Capture the cell that displays the provided text and extract its (X, Y) central coordinate. 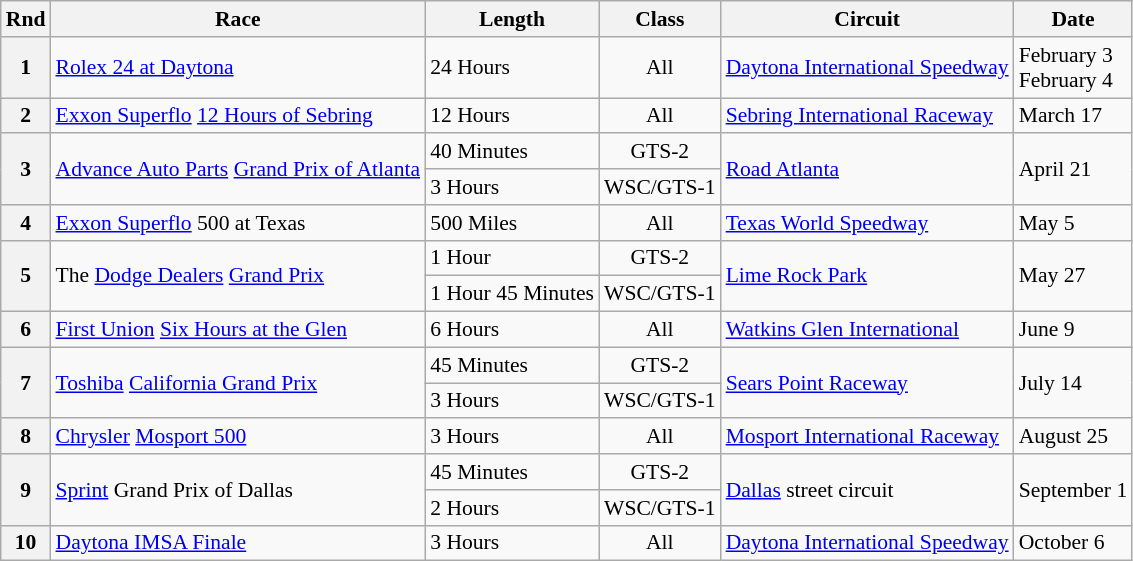
Circuit (868, 19)
1 (26, 68)
2 (26, 116)
Rolex 24 at Daytona (238, 68)
Race (238, 19)
Watkins Glen International (868, 330)
Texas World Speedway (868, 223)
August 25 (1074, 437)
Mosport International Raceway (868, 437)
7 (26, 382)
Sears Point Raceway (868, 382)
Rnd (26, 19)
8 (26, 437)
March 17 (1074, 116)
Dallas street circuit (868, 490)
The Dodge Dealers Grand Prix (238, 276)
First Union Six Hours at the Glen (238, 330)
1 Hour (512, 258)
2 Hours (512, 508)
Sebring International Raceway (868, 116)
Length (512, 19)
1 Hour 45 Minutes (512, 294)
Date (1074, 19)
Exxon Superflo 500 at Texas (238, 223)
6 (26, 330)
June 9 (1074, 330)
April 21 (1074, 170)
500 Miles (512, 223)
February 3February 4 (1074, 68)
May 27 (1074, 276)
4 (26, 223)
6 Hours (512, 330)
Daytona IMSA Finale (238, 543)
Road Atlanta (868, 170)
Class (660, 19)
3 (26, 170)
Sprint Grand Prix of Dallas (238, 490)
May 5 (1074, 223)
Exxon Superflo 12 Hours of Sebring (238, 116)
October 6 (1074, 543)
24 Hours (512, 68)
40 Minutes (512, 152)
July 14 (1074, 382)
Advance Auto Parts Grand Prix of Atlanta (238, 170)
5 (26, 276)
Chrysler Mosport 500 (238, 437)
Toshiba California Grand Prix (238, 382)
September 1 (1074, 490)
9 (26, 490)
Lime Rock Park (868, 276)
12 Hours (512, 116)
10 (26, 543)
